Extract the [X, Y] coordinate from the center of the cell holding the provided text.  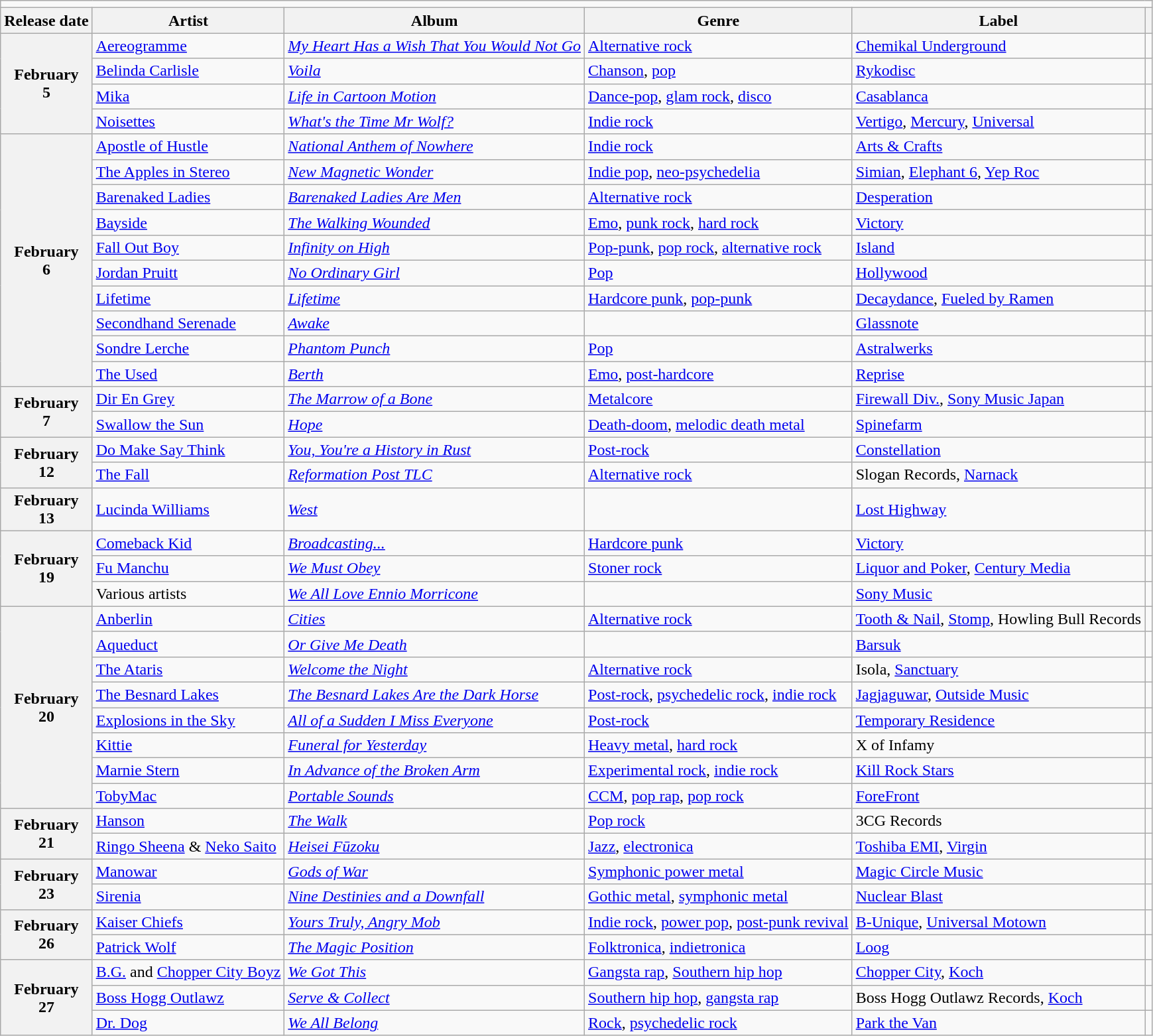
We All Love Ennio Morricone [435, 594]
The Walk [435, 821]
Gods of War [435, 872]
The Besnard Lakes [188, 694]
Southern hip hop, gangsta rap [719, 998]
Marnie Stern [188, 771]
Awake [435, 324]
Isola, Sanctuary [999, 669]
Heavy metal, hard rock [719, 745]
Funeral for Yesterday [435, 745]
What's the Time Mr Wolf? [435, 121]
Hardcore punk [719, 543]
Experimental rock, indie rock [719, 771]
Nine Destinies and a Downfall [435, 897]
Life in Cartoon Motion [435, 96]
Slogan Records, Narnack [999, 475]
Jazz, electronica [719, 846]
Sirenia [188, 897]
Belinda Carlisle [188, 71]
Simian, Elephant 6, Yep Roc [999, 172]
Folktronica, indietronica [719, 947]
Manowar [188, 872]
Kaiser Chiefs [188, 922]
Sony Music [999, 594]
The Besnard Lakes Are the Dark Horse [435, 694]
Jagjaguwar, Outside Music [999, 694]
TobyMac [188, 796]
Patrick Wolf [188, 947]
Noisettes [188, 121]
3CG Records [999, 821]
Indie rock, power pop, post-punk revival [719, 922]
Portable Sounds [435, 796]
Indie pop, neo-psychedelia [719, 172]
Ringo Sheena & Neko Saito [188, 846]
Barenaked Ladies Are Men [435, 197]
Comeback Kid [188, 543]
Desperation [999, 197]
Or Give Me Death [435, 644]
Release date [46, 21]
February27 [46, 998]
Rykodisc [999, 71]
Berth [435, 374]
Kittie [188, 745]
Welcome the Night [435, 669]
Symphonic power metal [719, 872]
Casablanca [999, 96]
The Apples in Stereo [188, 172]
Firewall Div., Sony Music Japan [999, 399]
Vertigo, Mercury, Universal [999, 121]
The Walking Wounded [435, 222]
Island [999, 247]
X of Infamy [999, 745]
February7 [46, 412]
Toshiba EMI, Virgin [999, 846]
February13 [46, 509]
National Anthem of Nowhere [435, 147]
Do Make Say Think [188, 450]
Pop rock [719, 821]
Phantom Punch [435, 349]
Anberlin [188, 619]
Gangsta rap, Southern hip hop [719, 972]
February20 [46, 707]
Pop-punk, pop rock, alternative rock [719, 247]
Secondhand Serenade [188, 324]
Various artists [188, 594]
Artist [188, 21]
Metalcore [719, 399]
The Marrow of a Bone [435, 399]
Lost Highway [999, 509]
Fu Manchu [188, 568]
Boss Hogg Outlawz [188, 998]
Fall Out Boy [188, 247]
Aereogramme [188, 46]
The Fall [188, 475]
Bayside [188, 222]
CCM, pop rap, pop rock [719, 796]
Explosions in the Sky [188, 720]
Emo, punk rock, hard rock [719, 222]
Mika [188, 96]
Dance-pop, glam rock, disco [719, 96]
B-Unique, Universal Motown [999, 922]
Spinefarm [999, 424]
Loog [999, 947]
February19 [46, 568]
Infinity on High [435, 247]
You, You're a History in Rust [435, 450]
Apostle of Hustle [188, 147]
Jordan Pruitt [188, 273]
Sondre Lerche [188, 349]
Hardcore punk, pop-punk [719, 298]
February12 [46, 462]
Reformation Post TLC [435, 475]
Stoner rock [719, 568]
Tooth & Nail, Stomp, Howling Bull Records [999, 619]
Astralwerks [999, 349]
No Ordinary Girl [435, 273]
Hollywood [999, 273]
The Magic Position [435, 947]
Arts & Crafts [999, 147]
Voila [435, 71]
Death-doom, melodic death metal [719, 424]
New Magnetic Wonder [435, 172]
Serve & Collect [435, 998]
Temporary Residence [999, 720]
Barenaked Ladies [188, 197]
ForeFront [999, 796]
Dr. Dog [188, 1023]
Swallow the Sun [188, 424]
February5 [46, 84]
Post-rock, psychedelic rock, indie rock [719, 694]
Chanson, pop [719, 71]
Chemikal Underground [999, 46]
Decaydance, Fueled by Ramen [999, 298]
February23 [46, 884]
February6 [46, 260]
Yours Truly, Angry Mob [435, 922]
We Got This [435, 972]
Chopper City, Koch [999, 972]
Broadcasting... [435, 543]
We Must Obey [435, 568]
Hope [435, 424]
All of a Sudden I Miss Everyone [435, 720]
Dir En Grey [188, 399]
Heisei Fūzoku [435, 846]
The Used [188, 374]
Label [999, 21]
The Ataris [188, 669]
Genre [719, 21]
Gothic metal, symphonic metal [719, 897]
Lucinda Williams [188, 509]
Rock, psychedelic rock [719, 1023]
Album [435, 21]
Reprise [999, 374]
Constellation [999, 450]
Park the Van [999, 1023]
Cities [435, 619]
Kill Rock Stars [999, 771]
Nuclear Blast [999, 897]
Emo, post-hardcore [719, 374]
Boss Hogg Outlawz Records, Koch [999, 998]
In Advance of the Broken Arm [435, 771]
My Heart Has a Wish That You Would Not Go [435, 46]
Glassnote [999, 324]
February26 [46, 935]
February21 [46, 834]
Magic Circle Music [999, 872]
Hanson [188, 821]
Liquor and Poker, Century Media [999, 568]
Barsuk [999, 644]
West [435, 509]
B.G. and Chopper City Boyz [188, 972]
Aqueduct [188, 644]
We All Belong [435, 1023]
